Output the (X, Y) coordinate of the center of the cell containing the given text.  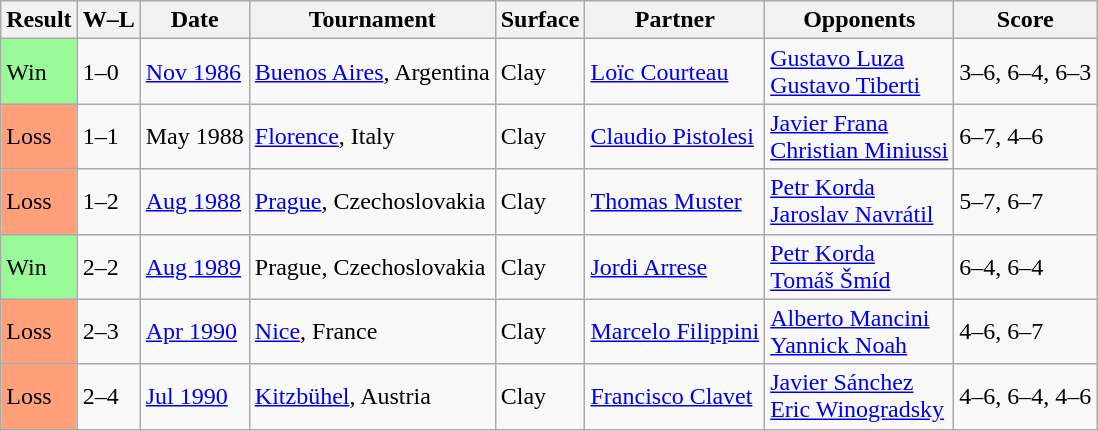
Surface (540, 20)
Result (39, 20)
Florence, Italy (372, 136)
Gustavo Luza Gustavo Tiberti (860, 72)
Jul 1990 (194, 396)
Thomas Muster (675, 202)
Date (194, 20)
Aug 1988 (194, 202)
2–3 (108, 332)
Nov 1986 (194, 72)
Javier Sánchez Eric Winogradsky (860, 396)
Javier Frana Christian Miniussi (860, 136)
Tournament (372, 20)
Score (1026, 20)
6–4, 6–4 (1026, 266)
4–6, 6–7 (1026, 332)
Nice, France (372, 332)
Petr Korda Tomáš Šmíd (860, 266)
2–2 (108, 266)
4–6, 6–4, 4–6 (1026, 396)
W–L (108, 20)
Aug 1989 (194, 266)
Opponents (860, 20)
Partner (675, 20)
6–7, 4–6 (1026, 136)
Jordi Arrese (675, 266)
Alberto Mancini Yannick Noah (860, 332)
1–0 (108, 72)
1–2 (108, 202)
2–4 (108, 396)
May 1988 (194, 136)
1–1 (108, 136)
Loïc Courteau (675, 72)
5–7, 6–7 (1026, 202)
Francisco Clavet (675, 396)
Petr Korda Jaroslav Navrátil (860, 202)
3–6, 6–4, 6–3 (1026, 72)
Claudio Pistolesi (675, 136)
Apr 1990 (194, 332)
Kitzbühel, Austria (372, 396)
Marcelo Filippini (675, 332)
Buenos Aires, Argentina (372, 72)
